Scan for the cell matching the given text and deliver its (X, Y) coordinate at center. 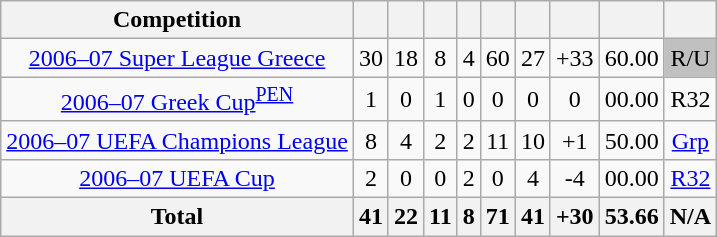
10 (532, 140)
+33 (574, 58)
71 (498, 217)
60.00 (632, 58)
R/U (690, 58)
Total (178, 217)
-4 (574, 178)
N/A (690, 217)
60 (498, 58)
30 (370, 58)
27 (532, 58)
+30 (574, 217)
53.66 (632, 217)
22 (406, 217)
+1 (574, 140)
2006–07 UEFA Champions League (178, 140)
2006–07 Greek CupPEN (178, 100)
2006–07 Super League Greece (178, 58)
18 (406, 58)
50.00 (632, 140)
Grp (690, 140)
Competition (178, 20)
2006–07 UEFA Cup (178, 178)
